Capture the cell that displays the provided text and extract its [x, y] central coordinate. 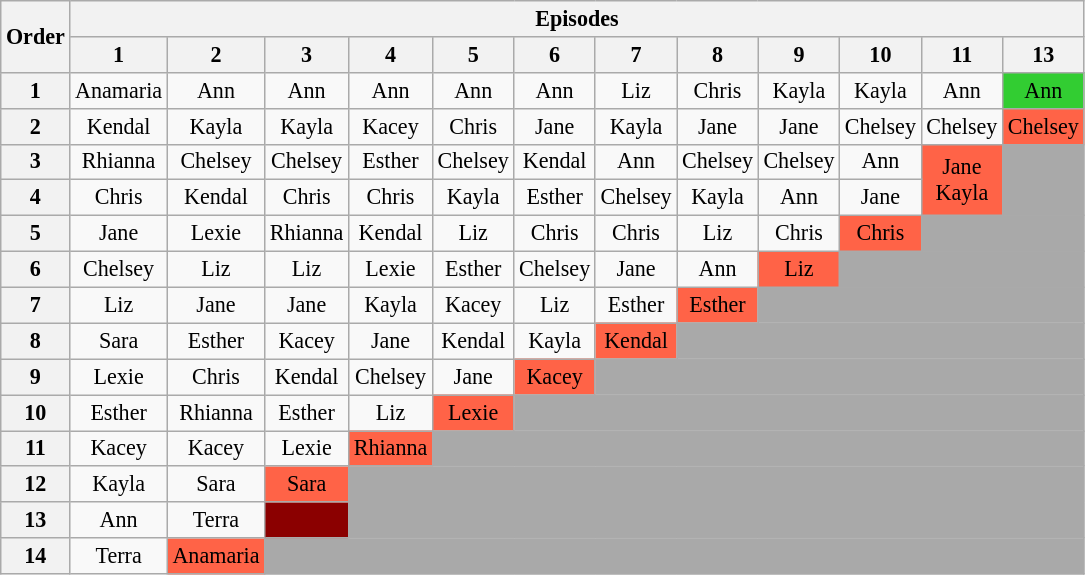
14 [36, 556]
Order [36, 36]
JaneKayla [962, 180]
Episodes [577, 18]
12 [36, 484]
